Provide the [X, Y] coordinate of the cell's center where the given text is located.  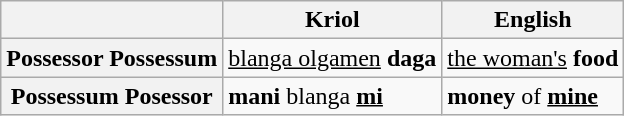
blanga olgamen daga [332, 58]
English [533, 20]
Possessor Possessum [112, 58]
Kriol [332, 20]
Possessum Posessor [112, 96]
money of mine [533, 96]
mani blanga mi [332, 96]
the woman's food [533, 58]
